From the cell containing the given text, extract its center point as [x, y] coordinate. 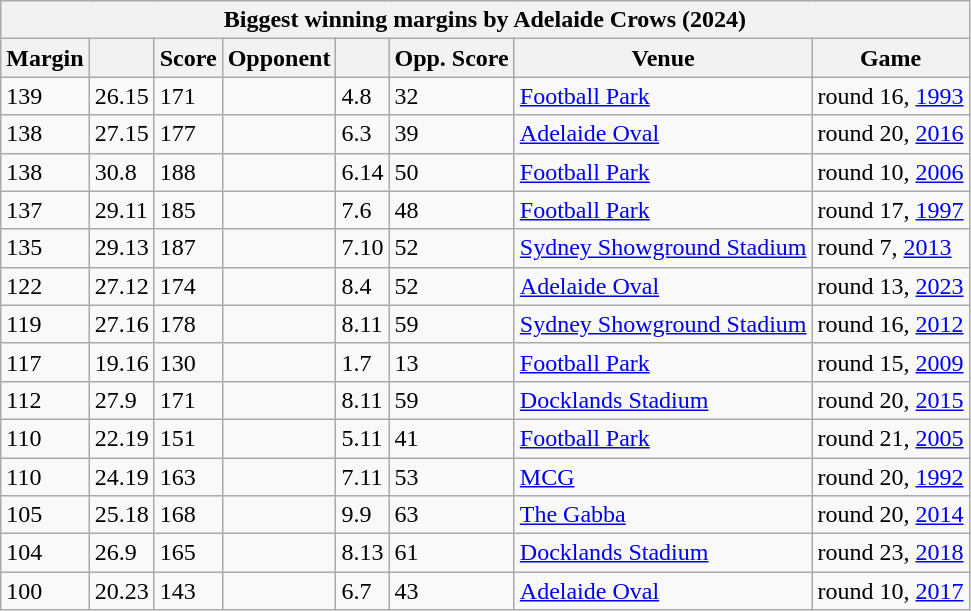
round 16, 1993 [890, 96]
Margin [45, 58]
round 13, 2023 [890, 286]
27.12 [122, 286]
Opponent [279, 58]
168 [188, 515]
163 [188, 477]
41 [452, 438]
143 [188, 591]
6.14 [362, 172]
round 15, 2009 [890, 362]
27.9 [122, 400]
63 [452, 515]
178 [188, 324]
188 [188, 172]
39 [452, 134]
122 [45, 286]
round 10, 2006 [890, 172]
48 [452, 210]
5.11 [362, 438]
174 [188, 286]
round 20, 2015 [890, 400]
round 17, 1997 [890, 210]
MCG [663, 477]
26.9 [122, 553]
round 16, 2012 [890, 324]
Opp. Score [452, 58]
Game [890, 58]
8.4 [362, 286]
Score [188, 58]
105 [45, 515]
53 [452, 477]
round 21, 2005 [890, 438]
104 [45, 553]
round 20, 2016 [890, 134]
7.10 [362, 248]
25.18 [122, 515]
The Gabba [663, 515]
137 [45, 210]
8.13 [362, 553]
round 20, 1992 [890, 477]
61 [452, 553]
187 [188, 248]
1.7 [362, 362]
177 [188, 134]
29.13 [122, 248]
119 [45, 324]
round 23, 2018 [890, 553]
20.23 [122, 591]
32 [452, 96]
4.8 [362, 96]
165 [188, 553]
6.3 [362, 134]
26.15 [122, 96]
43 [452, 591]
30.8 [122, 172]
round 10, 2017 [890, 591]
185 [188, 210]
130 [188, 362]
50 [452, 172]
117 [45, 362]
7.6 [362, 210]
135 [45, 248]
27.15 [122, 134]
19.16 [122, 362]
round 20, 2014 [890, 515]
Venue [663, 58]
112 [45, 400]
24.19 [122, 477]
22.19 [122, 438]
Biggest winning margins by Adelaide Crows (2024) [485, 20]
100 [45, 591]
9.9 [362, 515]
29.11 [122, 210]
27.16 [122, 324]
7.11 [362, 477]
13 [452, 362]
round 7, 2013 [890, 248]
6.7 [362, 591]
151 [188, 438]
139 [45, 96]
